From the cell containing the given text, extract its center point as (x, y) coordinate. 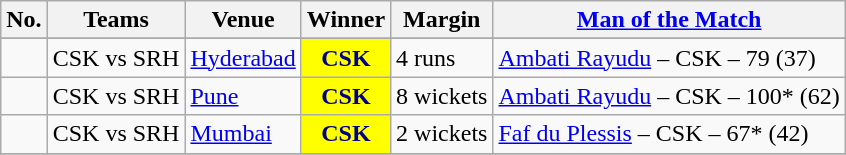
Man of the Match (669, 20)
Winner (346, 20)
Hyderabad (243, 58)
Ambati Rayudu – CSK – 79 (37) (669, 58)
8 wickets (442, 96)
Venue (243, 20)
Mumbai (243, 134)
4 runs (442, 58)
Faf du Plessis – CSK – 67* (42) (669, 134)
Teams (116, 20)
No. (24, 20)
Pune (243, 96)
Margin (442, 20)
2 wickets (442, 134)
Ambati Rayudu – CSK – 100* (62) (669, 96)
